Capture the cell that displays the provided text and extract its [x, y] central coordinate. 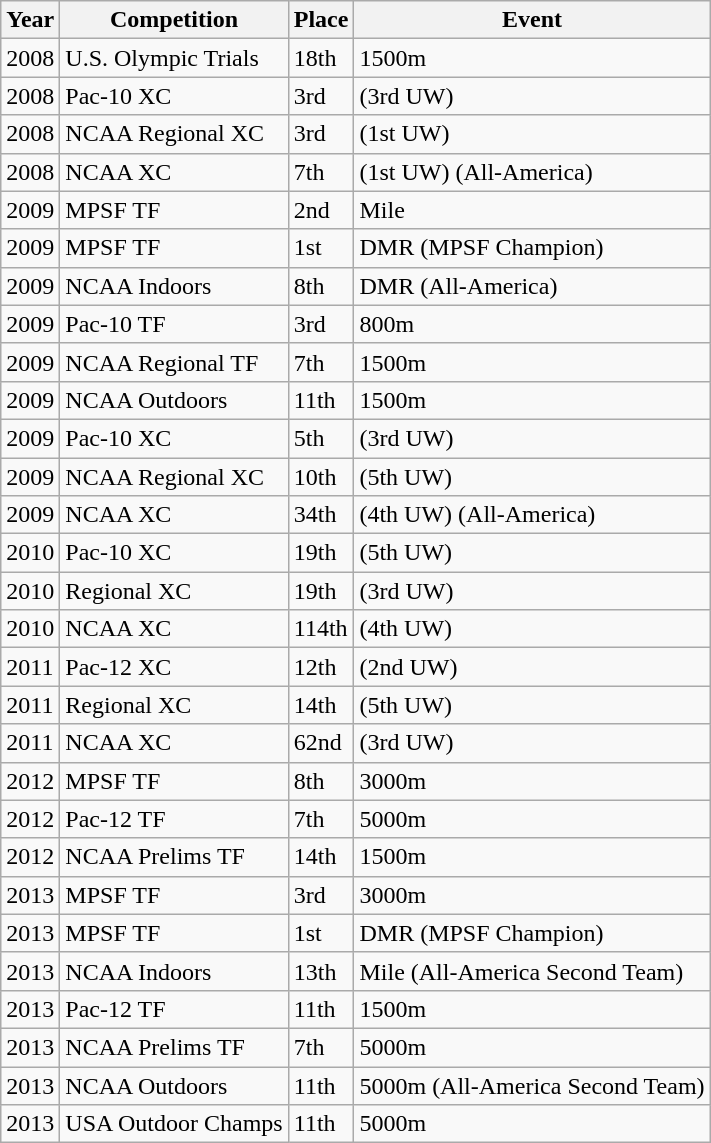
2nd [321, 210]
DMR (All-America) [532, 286]
5000m (All-America Second Team) [532, 1085]
USA Outdoor Champs [174, 1124]
5th [321, 438]
114th [321, 629]
(1st UW) (All-America) [532, 172]
(4th UW) (All-America) [532, 515]
10th [321, 477]
Pac-12 XC [174, 667]
62nd [321, 743]
U.S. Olympic Trials [174, 58]
Pac-10 TF [174, 324]
Event [532, 20]
Place [321, 20]
NCAA Regional TF [174, 362]
Mile [532, 210]
(1st UW) [532, 134]
12th [321, 667]
34th [321, 515]
800m [532, 324]
13th [321, 971]
18th [321, 58]
Year [30, 20]
Competition [174, 20]
Mile (All-America Second Team) [532, 971]
(2nd UW) [532, 667]
(4th UW) [532, 629]
